Identify which cell holds the provided text, then report its (X, Y) central coordinate. 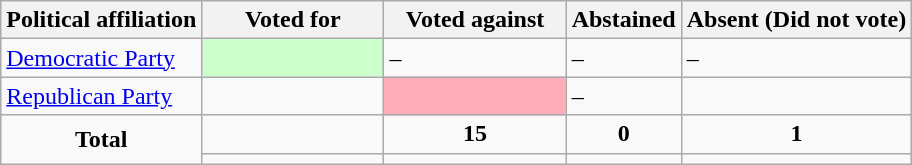
Democratic Party (102, 58)
Republican Party (102, 96)
1 (796, 134)
0 (624, 134)
Absent (Did not vote) (796, 20)
15 (475, 134)
Voted for (293, 20)
Abstained (624, 20)
Total (102, 140)
Voted against (475, 20)
Political affiliation (102, 20)
